Extract the (x, y) coordinate from the center of the cell holding the provided text.  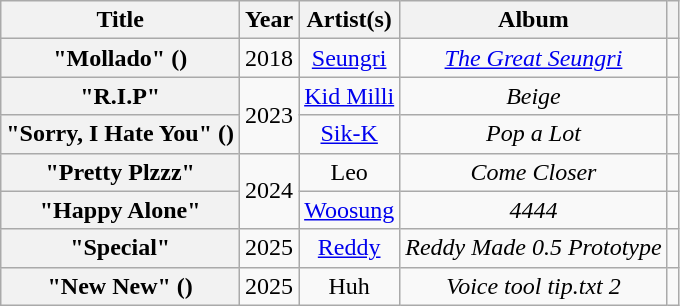
"Pretty Plzzz" (120, 172)
Title (120, 20)
Artist(s) (350, 20)
"Sorry, I Hate You" () (120, 134)
"Mollado" () (120, 58)
4444 (534, 210)
2018 (270, 58)
Kid Milli (350, 96)
Voice tool tip.txt 2 (534, 286)
Reddy (350, 248)
Woosung (350, 210)
"Happy Alone" (120, 210)
The Great Seungri (534, 58)
Year (270, 20)
Album (534, 20)
Beige (534, 96)
2024 (270, 191)
Seungri (350, 58)
Leo (350, 172)
2023 (270, 115)
Come Closer (534, 172)
Reddy Made 0.5 Prototype (534, 248)
"Special" (120, 248)
Pop a Lot (534, 134)
"New New" () (120, 286)
Huh (350, 286)
"R.I.P" (120, 96)
Sik-K (350, 134)
